Pinpoint the cell where the given text exists, returning its [X, Y] midpoint coordinate. 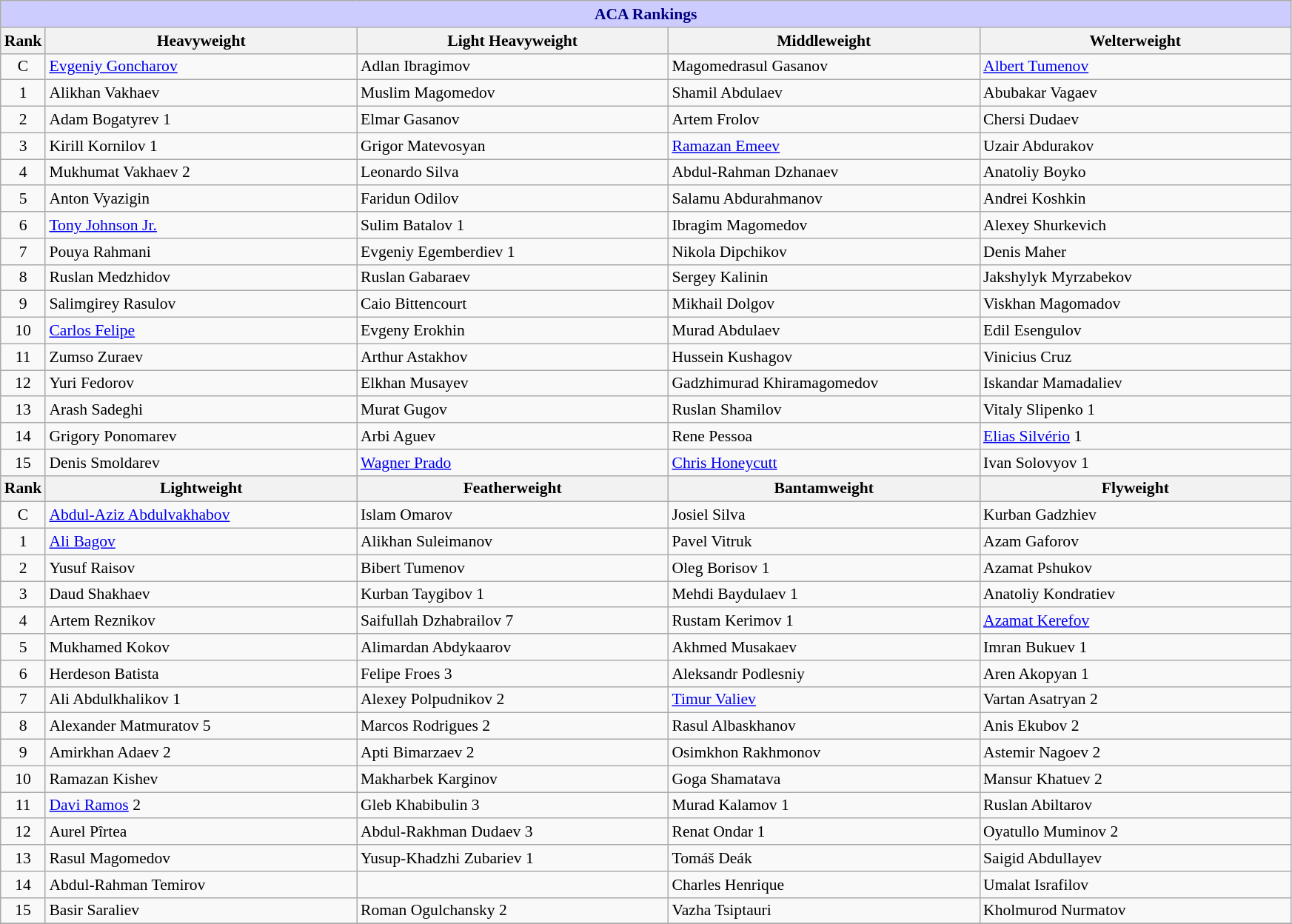
Light Heavyweight [512, 41]
Saifullah Dzhabrailov 7 [512, 621]
Artem Reznikov [201, 621]
Muslim Magomedov [512, 93]
Azamat Pshukov [1136, 568]
Featherweight [512, 489]
Denis Smoldarev [201, 463]
Nikola Dipchikov [823, 252]
Davi Ramos 2 [201, 806]
Evgeny Erokhin [512, 331]
Gadzhimurad Khiramagomedov [823, 384]
Alikhan Suleimanov [512, 542]
Denis Maher [1136, 252]
Ivan Solovyov 1 [1136, 463]
Yusuf Raisov [201, 568]
Evgeniy Goncharov [201, 67]
Salamu Abdurahmanov [823, 199]
Adlan Ibragimov [512, 67]
Rasul Albaskhanov [823, 726]
Mehdi Baydulaev 1 [823, 595]
Islam Omarov [512, 515]
Goga Shamatava [823, 779]
Hussein Kushagov [823, 357]
Yusup-Khadzhi Zubariev 1 [512, 858]
Andrei Koshkin [1136, 199]
Oleg Borisov 1 [823, 568]
Zumso Zuraev [201, 357]
Umalat Israfilov [1136, 885]
Faridun Odilov [512, 199]
Elmar Gasanov [512, 120]
Wagner Prado [512, 463]
Oyatullo Muminov 2 [1136, 832]
Bibert Tumenov [512, 568]
Tomáš Deák [823, 858]
Ruslan Gabaraev [512, 278]
Renat Ondar 1 [823, 832]
Anatoliy Boyko [1136, 173]
Lightweight [201, 489]
Rasul Magomedov [201, 858]
Abdul-Rahman Dzhanaev [823, 173]
Aurel Pîrtea [201, 832]
Osimkhon Rakhmonov [823, 753]
Astemir Nagoev 2 [1136, 753]
Roman Ogulchansky 2 [512, 911]
Carlos Felipe [201, 331]
Grigory Ponomarev [201, 436]
Mukhamed Kokov [201, 647]
Salimgirey Rasulov [201, 304]
Artem Frolov [823, 120]
Ruslan Medzhidov [201, 278]
Vitaly Slipenko 1 [1136, 410]
Alexander Matmuratov 5 [201, 726]
Jakshylyk Myrzabekov [1136, 278]
Shamil Abdulaev [823, 93]
Ali Bagov [201, 542]
Sulim Batalov 1 [512, 225]
Saigid Abdullayev [1136, 858]
Elkhan Musayev [512, 384]
Middleweight [823, 41]
Aren Akopyan 1 [1136, 674]
Pouya Rahmani [201, 252]
Marcos Rodrigues 2 [512, 726]
Ruslan Shamilov [823, 410]
Murat Gugov [512, 410]
Chris Honeycutt [823, 463]
Herdeson Batista [201, 674]
Albert Tumenov [1136, 67]
Vinicius Cruz [1136, 357]
Alikhan Vakhaev [201, 93]
Abubakar Vagaev [1136, 93]
Timur Valiev [823, 700]
Edil Esengulov [1136, 331]
Apti Bimarzaev 2 [512, 753]
Daud Shakhaev [201, 595]
Felipe Froes 3 [512, 674]
Kholmurod Nurmatov [1136, 911]
Ibragim Magomedov [823, 225]
Mansur Khatuev 2 [1136, 779]
Akhmed Musakaev [823, 647]
Kurban Gadzhiev [1136, 515]
Vartan Asatryan 2 [1136, 700]
Evgeniy Egemberdiev 1 [512, 252]
Rustam Kerimov 1 [823, 621]
Adam Bogatyrev 1 [201, 120]
Ruslan Abiltarov [1136, 806]
Arash Sadeghi [201, 410]
Flyweight [1136, 489]
Bantamweight [823, 489]
Chersi Dudaev [1136, 120]
Murad Kalamov 1 [823, 806]
Imran Bukuev 1 [1136, 647]
Pavel Vitruk [823, 542]
Anton Vyazigin [201, 199]
Viskhan Magomadov [1136, 304]
Josiel Silva [823, 515]
Abdul-Rakhman Dudaev 3 [512, 832]
ACA Rankings [646, 14]
Mukhumat Vakhaev 2 [201, 173]
Aleksandr Podlesniy [823, 674]
Amirkhan Adaev 2 [201, 753]
Charles Henrique [823, 885]
Kurban Taygibov 1 [512, 595]
Gleb Khabibulin 3 [512, 806]
Ramazan Kishev [201, 779]
Anatoliy Kondratiev [1136, 595]
Yuri Fedorov [201, 384]
Azamat Kerefov [1136, 621]
Ramazan Emeev [823, 146]
Welterweight [1136, 41]
Basir Saraliev [201, 911]
Arthur Astakhov [512, 357]
Arbi Aguev [512, 436]
Vazha Tsiptauri [823, 911]
Abdul-Aziz Abdulvakhabov [201, 515]
Grigor Matevosyan [512, 146]
Murad Abdulaev [823, 331]
Alexey Polpudnikov 2 [512, 700]
Makharbek Karginov [512, 779]
Kirill Kornilov 1 [201, 146]
Elias Silvério 1 [1136, 436]
Magomedrasul Gasanov [823, 67]
Heavyweight [201, 41]
Alexey Shurkevich [1136, 225]
Sergey Kalinin [823, 278]
Iskandar Mamadaliev [1136, 384]
Ali Abdulkhalikov 1 [201, 700]
Caio Bittencourt [512, 304]
Leonardo Silva [512, 173]
Alimardan Abdykaarov [512, 647]
Tony Johnson Jr. [201, 225]
Azam Gaforov [1136, 542]
Anis Ekubov 2 [1136, 726]
Uzair Abdurakov [1136, 146]
Mikhail Dolgov [823, 304]
Abdul-Rahman Temirov [201, 885]
Rene Pessoa [823, 436]
